For the text-containing cell, return its midpoint in [X, Y] coordinate format. 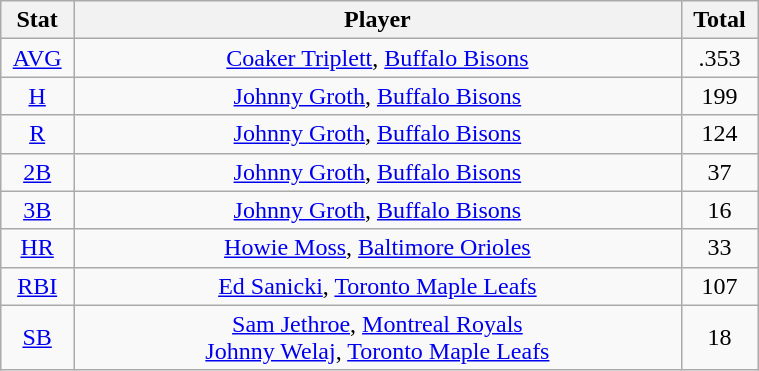
Howie Moss, Baltimore Orioles [378, 248]
AVG [38, 58]
H [38, 96]
124 [719, 134]
3B [38, 210]
16 [719, 210]
R [38, 134]
199 [719, 96]
Total [719, 20]
Stat [38, 20]
33 [719, 248]
Player [378, 20]
.353 [719, 58]
18 [719, 338]
Coaker Triplett, Buffalo Bisons [378, 58]
Ed Sanicki, Toronto Maple Leafs [378, 286]
HR [38, 248]
37 [719, 172]
SB [38, 338]
2B [38, 172]
Sam Jethroe, Montreal Royals Johnny Welaj, Toronto Maple Leafs [378, 338]
RBI [38, 286]
107 [719, 286]
